Detect which cell encompasses the target text, then output its [X, Y] center coordinate. 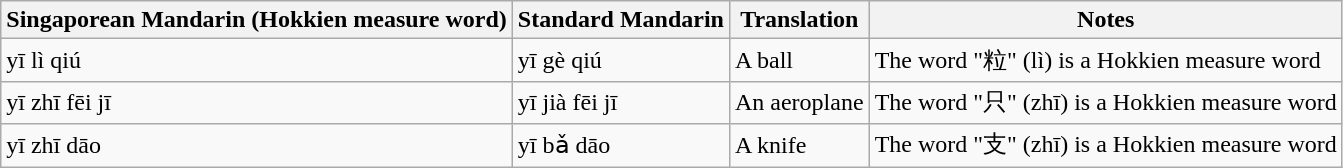
Notes [1106, 20]
The word "粒" (lì) is a Hokkien measure word [1106, 60]
yī zhī fēi jī [257, 102]
An aeroplane [799, 102]
yī gè qiú [620, 60]
Translation [799, 20]
A ball [799, 60]
yī lì qiú [257, 60]
yī jià fēi jī [620, 102]
A knife [799, 146]
The word "支" (zhī) is a Hokkien measure word [1106, 146]
Singaporean Mandarin (Hokkien measure word) [257, 20]
The word "只" (zhī) is a Hokkien measure word [1106, 102]
yī bǎ dāo [620, 146]
yī zhī dāo [257, 146]
Standard Mandarin [620, 20]
